Search for the cell housing the specified text and yield its (X, Y) center coordinate. 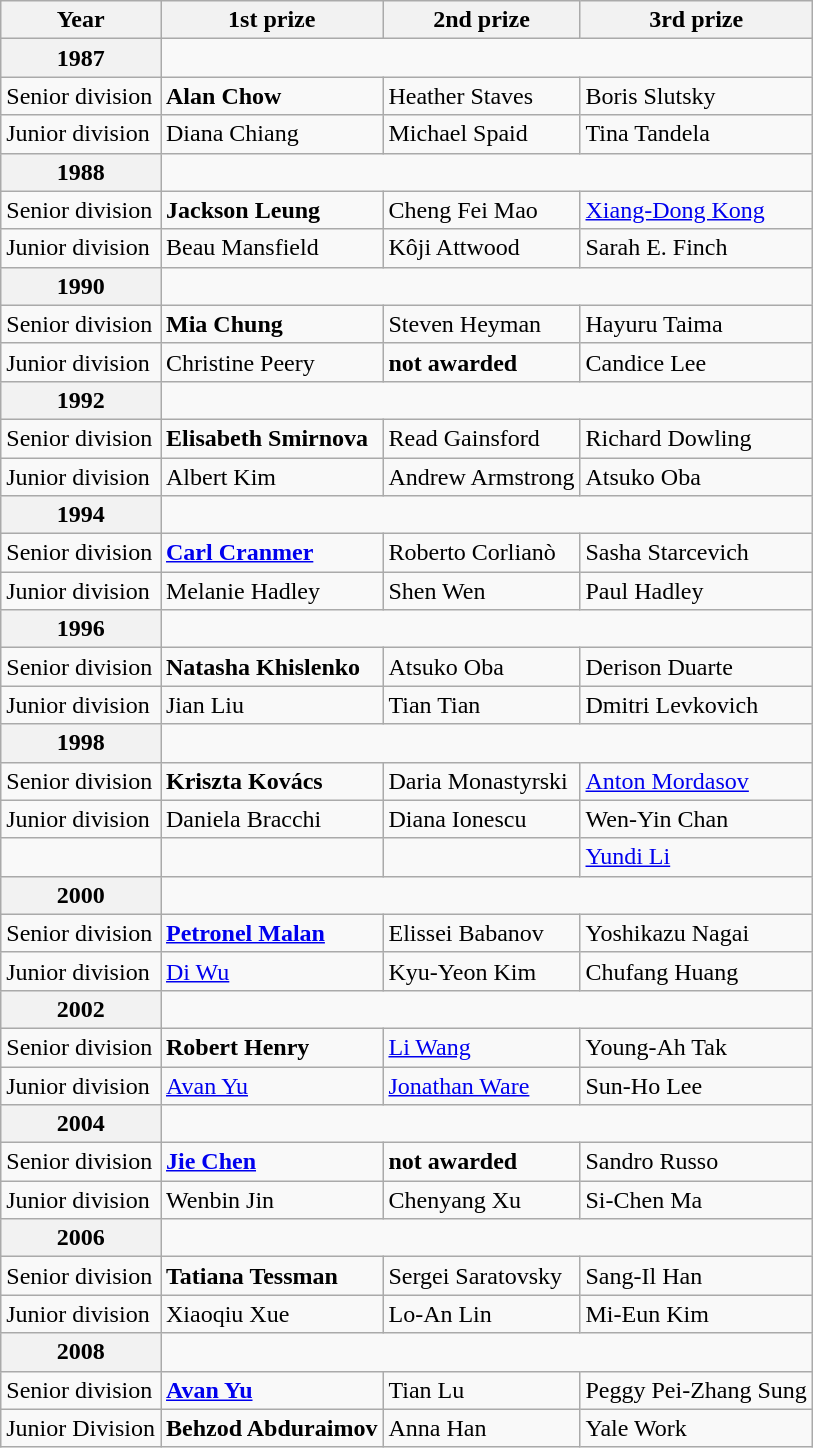
2002 (81, 1009)
Yoshikazu Nagai (696, 933)
Sarah E. Finch (696, 248)
Cheng Fei Mao (482, 210)
Daria Monastyrski (482, 781)
Daniela Bracchi (271, 819)
Boris Slutsky (696, 96)
Derison Duarte (696, 667)
Mia Chung (271, 324)
Elissei Babanov (482, 933)
Jackson Leung (271, 210)
Sun-Ho Lee (696, 1085)
Lo-An Lin (482, 1314)
Peggy Pei-Zhang Sung (696, 1390)
Jian Liu (271, 705)
Richard Dowling (696, 438)
Dmitri Levkovich (696, 705)
1988 (81, 172)
1990 (81, 286)
Xiang-Dong Kong (696, 210)
Tian Tian (482, 705)
Elisabeth Smirnova (271, 438)
Kyu-Yeon Kim (482, 971)
Anna Han (482, 1428)
Natasha Khislenko (271, 667)
Christine Peery (271, 362)
Read Gainsford (482, 438)
Young-Ah Tak (696, 1047)
Carl Cranmer (271, 553)
Sang-Il Han (696, 1276)
2nd prize (482, 20)
Chenyang Xu (482, 1200)
Xiaoqiu Xue (271, 1314)
Yundi Li (696, 857)
Kôji Attwood (482, 248)
Tina Tandela (696, 134)
Junior Division (81, 1428)
Kriszta Kovács (271, 781)
1994 (81, 515)
Robert Henry (271, 1047)
Wen-Yin Chan (696, 819)
Jie Chen (271, 1162)
Paul Hadley (696, 591)
Sergei Saratovsky (482, 1276)
1992 (81, 400)
Melanie Hadley (271, 591)
Diana Chiang (271, 134)
Candice Lee (696, 362)
Sasha Starcevich (696, 553)
Albert Kim (271, 477)
1998 (81, 743)
2008 (81, 1352)
Li Wang (482, 1047)
Sandro Russo (696, 1162)
Alan Chow (271, 96)
Shen Wen (482, 591)
Michael Spaid (482, 134)
Di Wu (271, 971)
Chufang Huang (696, 971)
Anton Mordasov (696, 781)
1987 (81, 58)
Diana Ionescu (482, 819)
Tatiana Tessman (271, 1276)
Petronel Malan (271, 933)
Jonathan Ware (482, 1085)
Year (81, 20)
Hayuru Taima (696, 324)
Heather Staves (482, 96)
Andrew Armstrong (482, 477)
3rd prize (696, 20)
Behzod Abduraimov (271, 1428)
1996 (81, 629)
Roberto Corlianò (482, 553)
2006 (81, 1238)
2004 (81, 1124)
2000 (81, 895)
Yale Work (696, 1428)
Mi-Eun Kim (696, 1314)
Beau Mansfield (271, 248)
Si-Chen Ma (696, 1200)
1st prize (271, 20)
Steven Heyman (482, 324)
Wenbin Jin (271, 1200)
Tian Lu (482, 1390)
